Locate the cell with the specified text and output its (x, y) center coordinate. 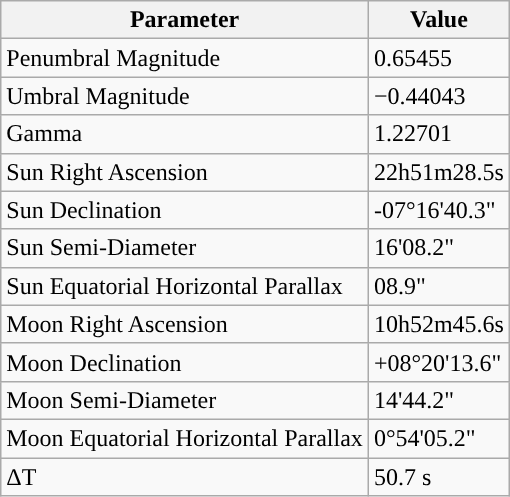
Umbral Magnitude (185, 96)
Sun Declination (185, 210)
0.65455 (438, 58)
Moon Declination (185, 362)
0°54'05.2" (438, 438)
Value (438, 20)
14'44.2" (438, 400)
08.9" (438, 286)
+08°20'13.6" (438, 362)
Sun Right Ascension (185, 172)
-07°16'40.3" (438, 210)
Penumbral Magnitude (185, 58)
ΔT (185, 477)
−0.44043 (438, 96)
Gamma (185, 134)
16'08.2" (438, 248)
Moon Equatorial Horizontal Parallax (185, 438)
Sun Semi-Diameter (185, 248)
Moon Right Ascension (185, 324)
Parameter (185, 20)
10h52m45.6s (438, 324)
Sun Equatorial Horizontal Parallax (185, 286)
1.22701 (438, 134)
Moon Semi-Diameter (185, 400)
22h51m28.5s (438, 172)
50.7 s (438, 477)
